From the cell containing the given text, extract its center point as (x, y) coordinate. 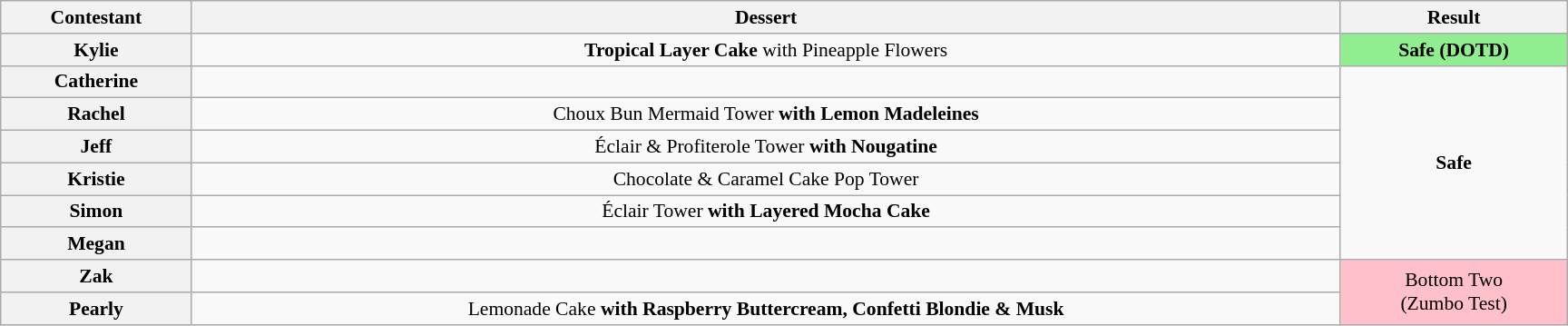
Éclair Tower with Layered Mocha Cake (766, 212)
Zak (96, 276)
Catherine (96, 82)
Safe (1454, 163)
Megan (96, 244)
Dessert (766, 17)
Jeff (96, 147)
Kristie (96, 179)
Chocolate & Caramel Cake Pop Tower (766, 179)
Choux Bun Mermaid Tower with Lemon Madeleines (766, 114)
Pearly (96, 309)
Safe (DOTD) (1454, 50)
Result (1454, 17)
Éclair & Profiterole Tower with Nougatine (766, 147)
Bottom Two(Zumbo Test) (1454, 292)
Contestant (96, 17)
Kylie (96, 50)
Simon (96, 212)
Lemonade Cake with Raspberry Buttercream, Confetti Blondie & Musk (766, 309)
Rachel (96, 114)
Tropical Layer Cake with Pineapple Flowers (766, 50)
